Provide the [X, Y] coordinate of the cell's center where the given text is located.  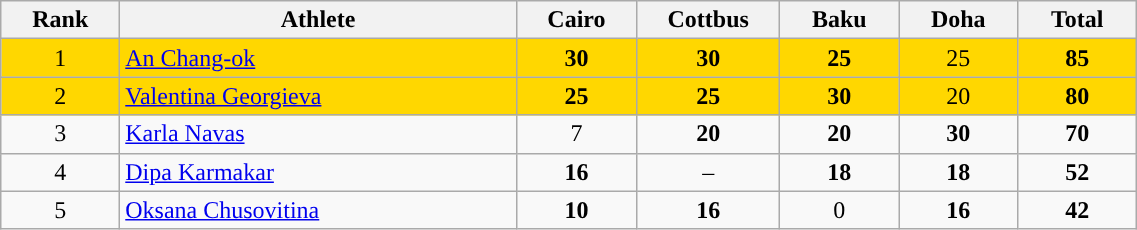
Total [1078, 20]
10 [576, 210]
3 [60, 134]
Karla Navas [318, 134]
Cairo [576, 20]
85 [1078, 58]
4 [60, 172]
42 [1078, 210]
Doha [958, 20]
– [708, 172]
1 [60, 58]
Oksana Chusovitina [318, 210]
Rank [60, 20]
Baku [840, 20]
An Chang-ok [318, 58]
52 [1078, 172]
70 [1078, 134]
Dipa Karmakar [318, 172]
5 [60, 210]
0 [840, 210]
Athlete [318, 20]
7 [576, 134]
2 [60, 96]
80 [1078, 96]
Valentina Georgieva [318, 96]
Cottbus [708, 20]
